For the text-containing cell, return its midpoint in [x, y] coordinate format. 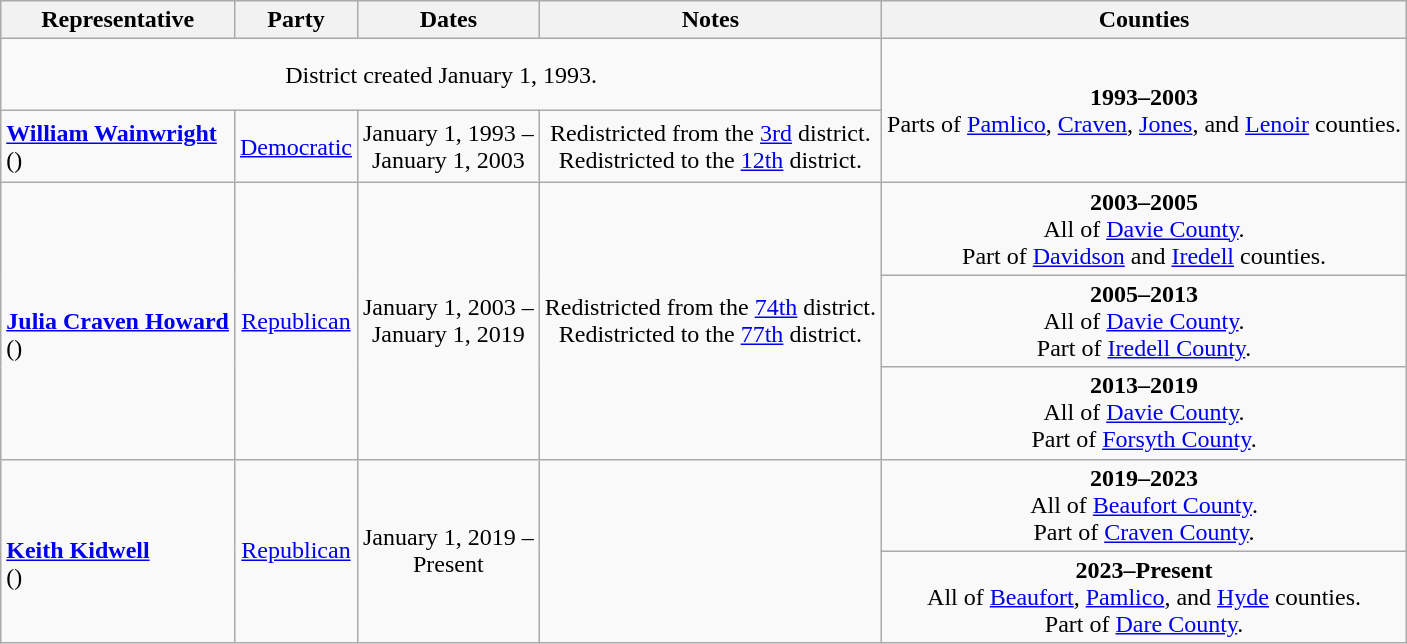
2013–2019 All of Davie County. Part of Forsyth County. [1144, 413]
William Wainwright() [118, 147]
Keith Kidwell() [118, 551]
January 1, 1993 – January 1, 2003 [448, 147]
Representative [118, 20]
Party [296, 20]
Counties [1144, 20]
District created January 1, 1993. [442, 75]
Notes [710, 20]
Dates [448, 20]
Julia Craven Howard() [118, 321]
1993–2003 Parts of Pamlico, Craven, Jones, and Lenoir counties. [1144, 111]
Redistricted from the 74th district. Redistricted to the 77th district. [710, 321]
2005–2013 All of Davie County. Part of Iredell County. [1144, 321]
Democratic [296, 147]
January 1, 2003 – January 1, 2019 [448, 321]
Redistricted from the 3rd district. Redistricted to the 12th district. [710, 147]
2023–Present All of Beaufort, Pamlico, and Hyde counties. Part of Dare County. [1144, 597]
January 1, 2019 – Present [448, 551]
2019–2023 All of Beaufort County. Part of Craven County. [1144, 505]
2003–2005 All of Davie County. Part of Davidson and Iredell counties. [1144, 229]
